Return [X, Y] of the center of cell containing provided text 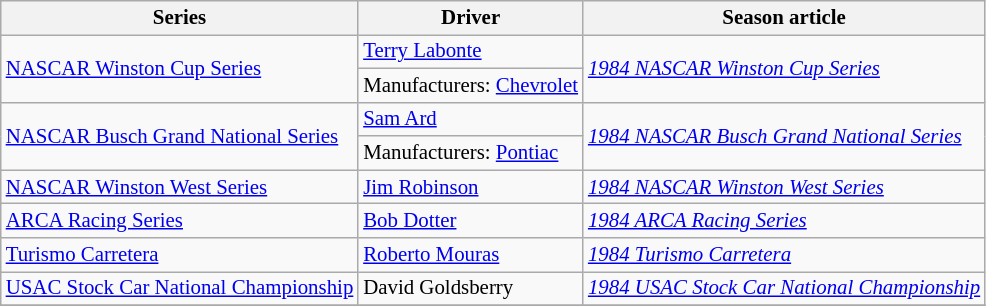
USAC Stock Car National Championship [180, 288]
NASCAR Winston West Series [180, 187]
Jim Robinson [470, 187]
Manufacturers: Chevrolet [470, 85]
Turismo Carretera [180, 255]
Roberto Mouras [470, 255]
1984 Turismo Carretera [784, 255]
Season article [784, 18]
NASCAR Winston Cup Series [180, 68]
ARCA Racing Series [180, 221]
1984 NASCAR Winston Cup Series [784, 68]
NASCAR Busch Grand National Series [180, 136]
Manufacturers: Pontiac [470, 153]
1984 NASCAR Winston West Series [784, 187]
Bob Dotter [470, 221]
1984 ARCA Racing Series [784, 221]
Driver [470, 18]
Series [180, 18]
Terry Labonte [470, 51]
1984 USAC Stock Car National Championship [784, 288]
David Goldsberry [470, 288]
1984 NASCAR Busch Grand National Series [784, 136]
Sam Ard [470, 119]
